Pinpoint the cell where the given text exists, returning its (X, Y) midpoint coordinate. 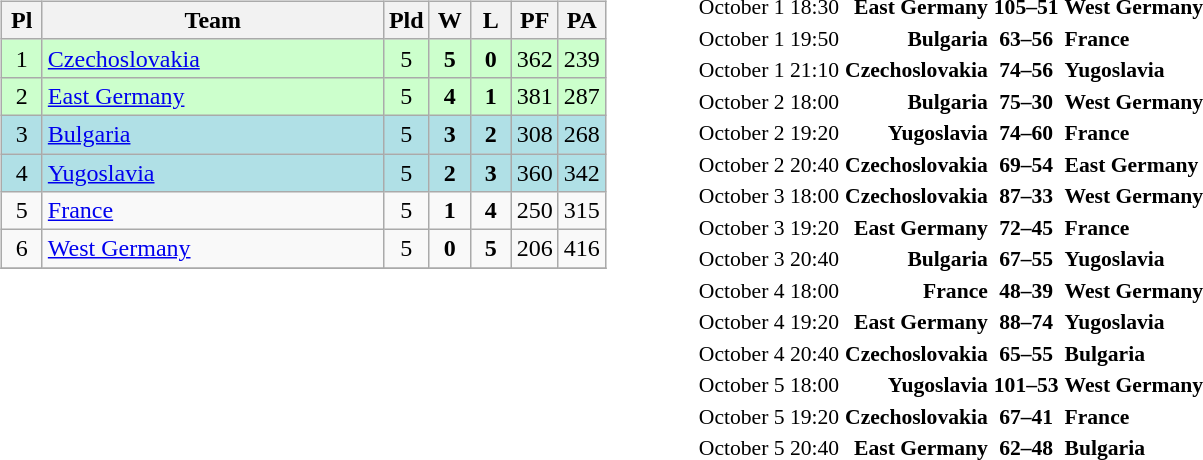
362 (534, 58)
67–55 (1026, 259)
63–56 (1026, 38)
October 3 18:00 (768, 196)
W (450, 20)
October 3 19:20 (768, 227)
65–55 (1026, 353)
October 4 18:00 (768, 290)
74–60 (1026, 133)
West Germany (212, 249)
L (490, 20)
87–33 (1026, 196)
October 3 20:40 (768, 259)
October 5 18:00 (768, 385)
October 1 21:10 (768, 70)
416 (582, 249)
Team (212, 20)
Pld (406, 20)
206 (534, 249)
381 (534, 96)
239 (582, 58)
360 (534, 173)
6 (22, 249)
74–56 (1026, 70)
75–30 (1026, 101)
69–54 (1026, 164)
287 (582, 96)
88–74 (1026, 322)
October 2 20:40 (768, 164)
101–53 (1026, 385)
67–41 (1026, 416)
PA (582, 20)
October 4 19:20 (768, 322)
342 (582, 173)
250 (534, 211)
October 2 19:20 (768, 133)
October 4 20:40 (768, 353)
Pl (22, 20)
72–45 (1026, 227)
315 (582, 211)
October 1 19:50 (768, 38)
October 5 19:20 (768, 416)
268 (582, 134)
308 (534, 134)
PF (534, 20)
October 2 18:00 (768, 101)
48–39 (1026, 290)
